Provide the (x, y) coordinate of the cell's center where the given text is located.  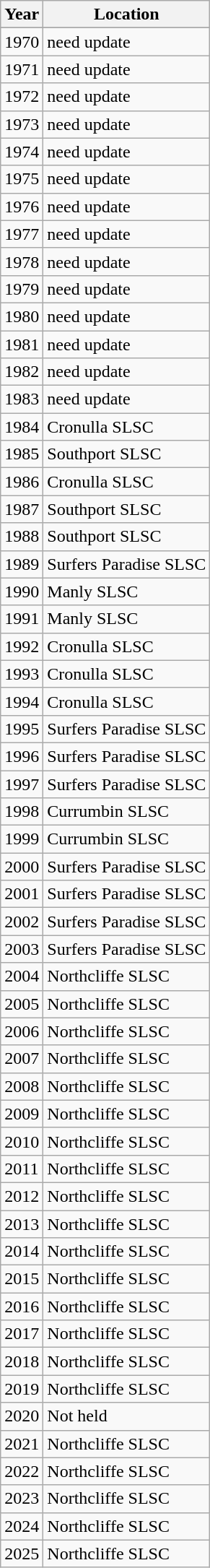
1985 (22, 454)
1987 (22, 509)
1997 (22, 784)
1999 (22, 839)
2021 (22, 1444)
1988 (22, 537)
1994 (22, 701)
2004 (22, 976)
1970 (22, 42)
1983 (22, 399)
1971 (22, 69)
2017 (22, 1334)
1975 (22, 179)
1982 (22, 372)
2009 (22, 1114)
1989 (22, 564)
1973 (22, 124)
2020 (22, 1416)
2006 (22, 1031)
Year (22, 14)
2022 (22, 1471)
2001 (22, 894)
2015 (22, 1279)
1990 (22, 592)
1991 (22, 619)
1981 (22, 345)
2010 (22, 1141)
2008 (22, 1086)
2013 (22, 1224)
2016 (22, 1307)
2011 (22, 1169)
1974 (22, 152)
2000 (22, 867)
2014 (22, 1252)
1992 (22, 646)
2012 (22, 1196)
1972 (22, 97)
2007 (22, 1059)
Location (127, 14)
2019 (22, 1389)
1998 (22, 812)
1980 (22, 316)
2003 (22, 949)
2023 (22, 1499)
1995 (22, 729)
2005 (22, 1004)
1978 (22, 261)
1976 (22, 207)
2002 (22, 922)
2018 (22, 1361)
1986 (22, 482)
1993 (22, 674)
2024 (22, 1526)
1979 (22, 289)
1977 (22, 234)
1996 (22, 756)
Not held (127, 1416)
2025 (22, 1554)
1984 (22, 427)
